For the text-containing cell, return its midpoint in [x, y] coordinate format. 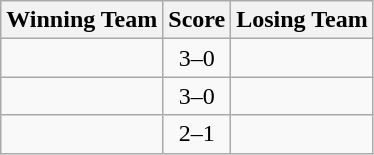
Losing Team [302, 20]
Winning Team [82, 20]
2–1 [197, 134]
Score [197, 20]
